Extract the [x, y] coordinate from the center of the cell holding the provided text.  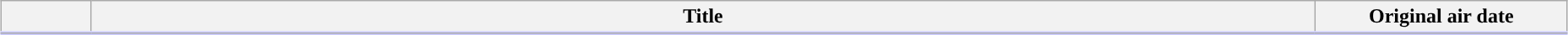
Original air date [1441, 17]
Title [703, 17]
